Scan for the cell matching the given text and deliver its (x, y) coordinate at center. 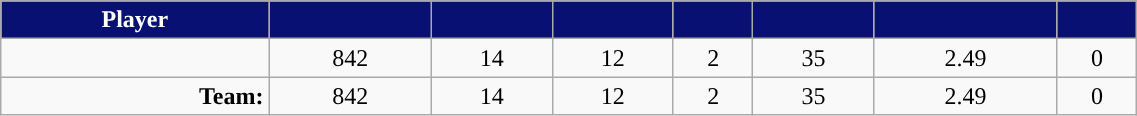
Player (135, 20)
Team: (135, 96)
